From the cell containing the given text, extract its center point as [X, Y] coordinate. 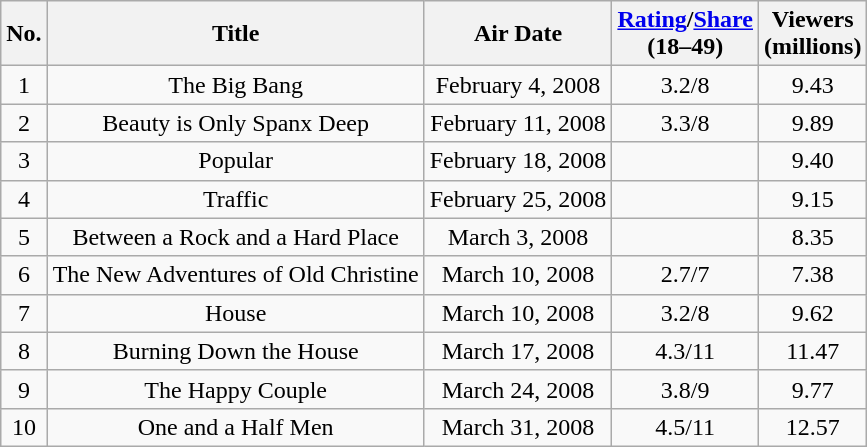
10 [24, 427]
No. [24, 34]
Traffic [236, 199]
March 31, 2008 [518, 427]
6 [24, 275]
1 [24, 85]
4.5/11 [686, 427]
February 4, 2008 [518, 85]
7 [24, 313]
3 [24, 161]
House [236, 313]
The Big Bang [236, 85]
Burning Down the House [236, 351]
9.77 [813, 389]
Beauty is Only Spanx Deep [236, 123]
11.47 [813, 351]
February 25, 2008 [518, 199]
4.3/11 [686, 351]
The New Adventures of Old Christine [236, 275]
March 3, 2008 [518, 237]
March 17, 2008 [518, 351]
Viewers(millions) [813, 34]
12.57 [813, 427]
Popular [236, 161]
9.62 [813, 313]
9.15 [813, 199]
9.89 [813, 123]
8 [24, 351]
2.7/7 [686, 275]
4 [24, 199]
One and a Half Men [236, 427]
Rating/Share(18–49) [686, 34]
9.43 [813, 85]
2 [24, 123]
7.38 [813, 275]
8.35 [813, 237]
9.40 [813, 161]
Title [236, 34]
March 24, 2008 [518, 389]
The Happy Couple [236, 389]
3.3/8 [686, 123]
February 11, 2008 [518, 123]
9 [24, 389]
3.8/9 [686, 389]
Between a Rock and a Hard Place [236, 237]
February 18, 2008 [518, 161]
Air Date [518, 34]
5 [24, 237]
